Detect which cell encompasses the target text, then output its [x, y] center coordinate. 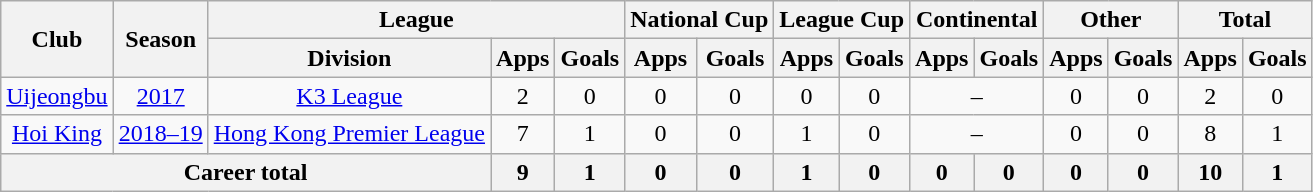
9 [523, 172]
7 [523, 134]
Total [1245, 20]
10 [1210, 172]
National Cup [700, 20]
League [416, 20]
Career total [246, 172]
2017 [160, 96]
Division [349, 58]
Hoi King [57, 134]
8 [1210, 134]
K3 League [349, 96]
Continental [977, 20]
Club [57, 39]
2018–19 [160, 134]
Hong Kong Premier League [349, 134]
Season [160, 39]
League Cup [842, 20]
Other [1111, 20]
Uijeongbu [57, 96]
